For the text-containing cell, return its midpoint in (X, Y) coordinate format. 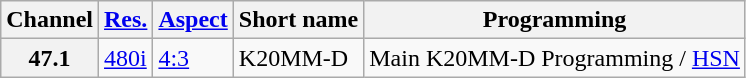
K20MM-D (298, 58)
47.1 (50, 58)
Short name (298, 20)
Aspect (193, 20)
Channel (50, 20)
Main K20MM-D Programming / HSN (555, 58)
480i (126, 58)
Programming (555, 20)
Res. (126, 20)
4:3 (193, 58)
